Return (X, Y) of the center of cell containing provided text 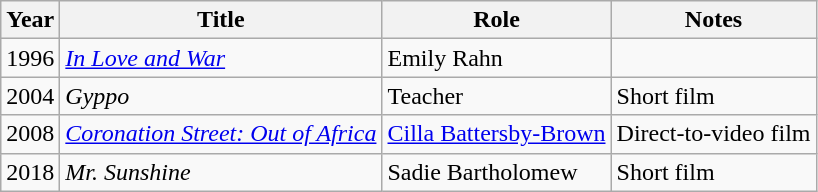
Year (30, 20)
2008 (30, 134)
1996 (30, 58)
Notes (714, 20)
Coronation Street: Out of Africa (221, 134)
Title (221, 20)
Role (496, 20)
Mr. Sunshine (221, 172)
Direct-to-video film (714, 134)
Cilla Battersby-Brown (496, 134)
2004 (30, 96)
2018 (30, 172)
Emily Rahn (496, 58)
Sadie Bartholomew (496, 172)
In Love and War (221, 58)
Teacher (496, 96)
Gyppo (221, 96)
